Determine the (X, Y) coordinate at the center of the cell enclosing the given text.  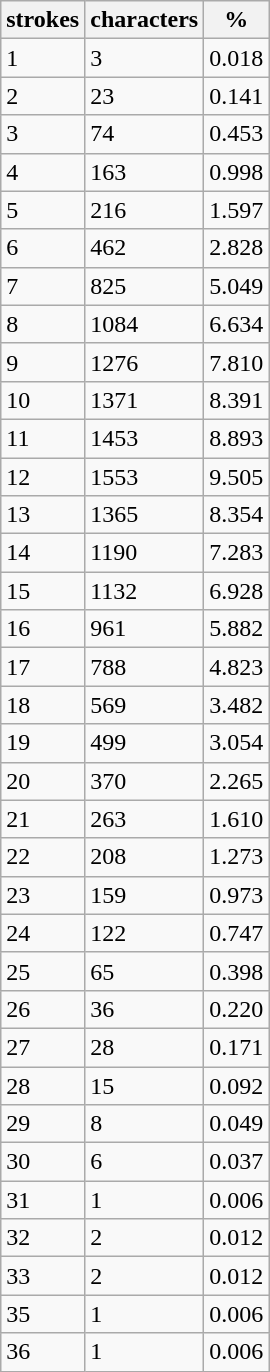
30 (43, 1162)
9 (43, 362)
18 (43, 705)
0.018 (236, 58)
0.171 (236, 1047)
1453 (144, 438)
2.265 (236, 781)
2.828 (236, 248)
8.893 (236, 438)
32 (43, 1238)
3.482 (236, 705)
7.810 (236, 362)
21 (43, 819)
499 (144, 743)
370 (144, 781)
35 (43, 1314)
characters (144, 20)
0.141 (236, 96)
5 (43, 210)
74 (144, 134)
65 (144, 971)
1.597 (236, 210)
5.882 (236, 629)
20 (43, 781)
0.092 (236, 1085)
strokes (43, 20)
0.973 (236, 895)
7.283 (236, 553)
8.354 (236, 515)
1.610 (236, 819)
208 (144, 857)
33 (43, 1276)
22 (43, 857)
5.049 (236, 286)
0.998 (236, 172)
1084 (144, 324)
1553 (144, 477)
4 (43, 172)
10 (43, 400)
25 (43, 971)
163 (144, 172)
14 (43, 553)
122 (144, 933)
1190 (144, 553)
788 (144, 667)
1365 (144, 515)
31 (43, 1200)
1132 (144, 591)
961 (144, 629)
462 (144, 248)
263 (144, 819)
16 (43, 629)
24 (43, 933)
13 (43, 515)
0.398 (236, 971)
159 (144, 895)
569 (144, 705)
27 (43, 1047)
1276 (144, 362)
1371 (144, 400)
216 (144, 210)
6.634 (236, 324)
0.453 (236, 134)
12 (43, 477)
26 (43, 1009)
6.928 (236, 591)
0.049 (236, 1124)
% (236, 20)
29 (43, 1124)
3.054 (236, 743)
0.037 (236, 1162)
0.220 (236, 1009)
7 (43, 286)
9.505 (236, 477)
11 (43, 438)
825 (144, 286)
8.391 (236, 400)
17 (43, 667)
1.273 (236, 857)
4.823 (236, 667)
19 (43, 743)
0.747 (236, 933)
